Capture the cell that displays the provided text and extract its [X, Y] central coordinate. 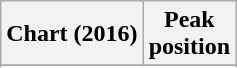
Chart (2016) [72, 34]
Peak position [189, 34]
